Pinpoint the cell where the given text exists, returning its [X, Y] midpoint coordinate. 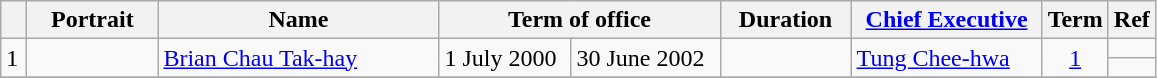
1 July 2000 [505, 58]
30 June 2002 [646, 58]
Chief Executive [946, 20]
Tung Chee-hwa [946, 58]
Name [298, 20]
Duration [786, 20]
Term [1075, 20]
Portrait [92, 20]
Brian Chau Tak-hay [298, 58]
Term of office [580, 20]
Ref [1132, 20]
